Find where the given text appears and provide that cell's center as (x, y) coordinate. 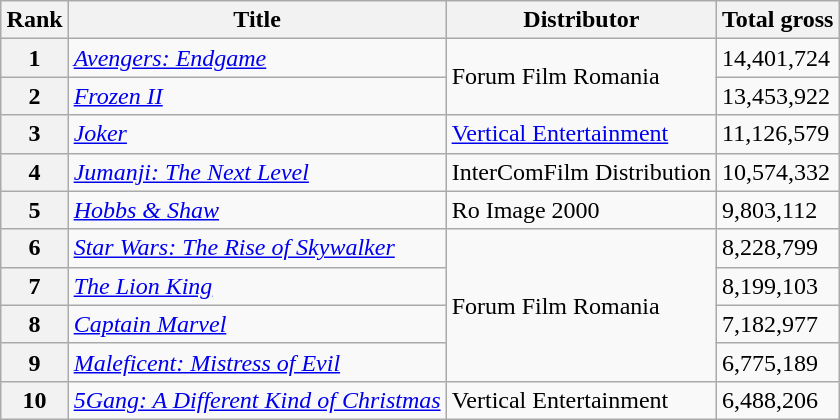
Title (257, 20)
Total gross (778, 20)
Maleficent: Mistress of Evil (257, 362)
6 (34, 248)
Star Wars: The Rise of Skywalker (257, 248)
11,126,579 (778, 134)
Hobbs & Shaw (257, 210)
7,182,977 (778, 324)
8,199,103 (778, 286)
Ro Image 2000 (581, 210)
4 (34, 172)
10 (34, 400)
10,574,332 (778, 172)
InterComFilm Distribution (581, 172)
2 (34, 96)
5 (34, 210)
8,228,799 (778, 248)
9 (34, 362)
Frozen II (257, 96)
7 (34, 286)
Rank (34, 20)
9,803,112 (778, 210)
14,401,724 (778, 58)
3 (34, 134)
Avengers: Endgame (257, 58)
The Lion King (257, 286)
13,453,922 (778, 96)
Distributor (581, 20)
8 (34, 324)
Jumanji: The Next Level (257, 172)
Captain Marvel (257, 324)
5Gang: A Different Kind of Christmas (257, 400)
6,488,206 (778, 400)
1 (34, 58)
Joker (257, 134)
6,775,189 (778, 362)
